From the cell containing the given text, extract its center point as [X, Y] coordinate. 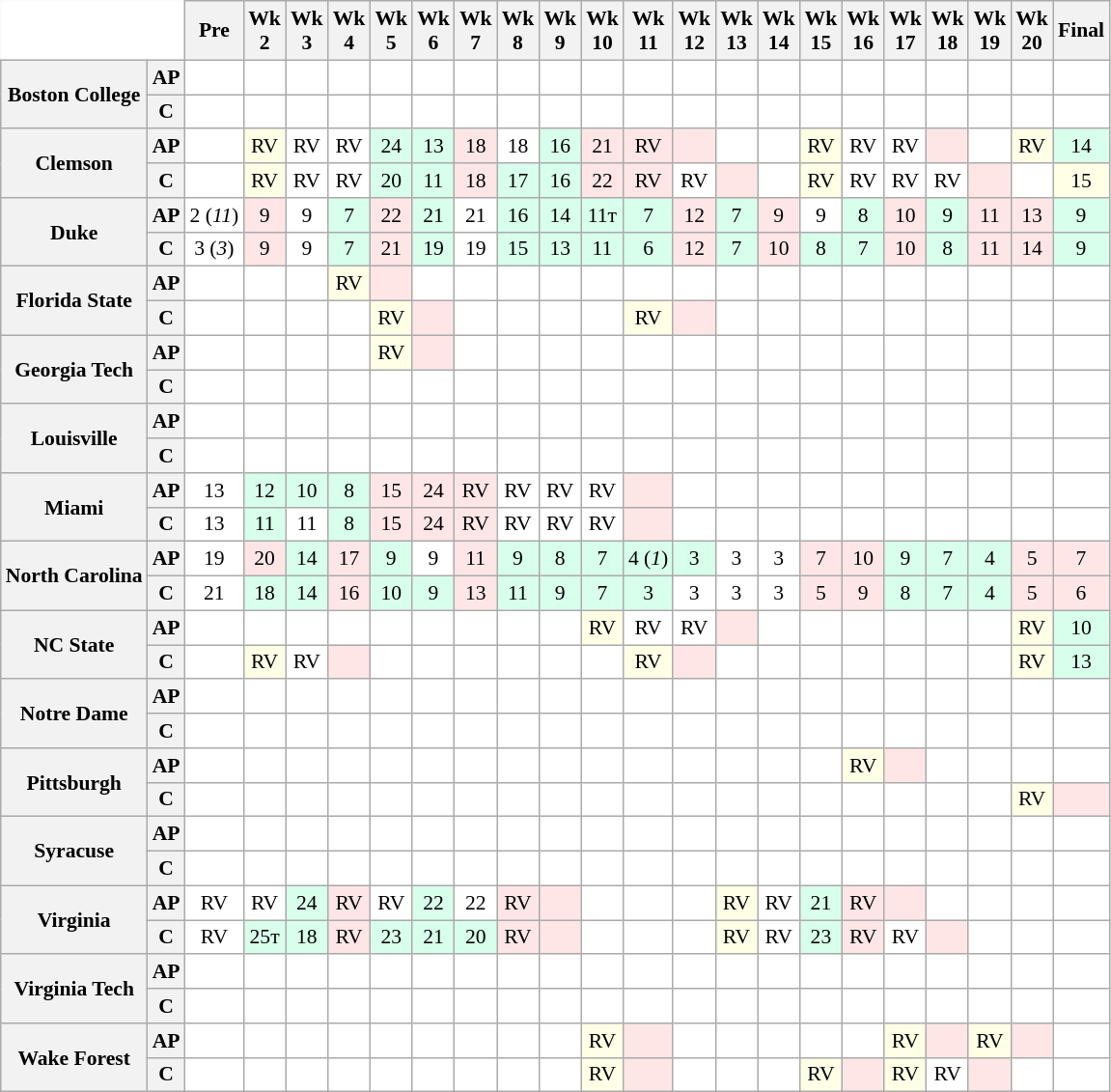
Georgia Tech [74, 369]
Wk16 [863, 31]
Louisville [74, 438]
Wk9 [560, 31]
2 (11) [214, 215]
Duke [74, 232]
Wk3 [307, 31]
Wk19 [989, 31]
North Carolina [74, 575]
Final [1081, 31]
Wk7 [476, 31]
Boston College [74, 95]
Virginia [74, 919]
Wk6 [433, 31]
Wk17 [905, 31]
Wk5 [391, 31]
Pittsburgh [74, 782]
4 (1) [649, 559]
Wk4 [349, 31]
Florida State [74, 301]
Wk18 [948, 31]
Wk12 [694, 31]
Pre [214, 31]
3 (3) [214, 249]
Wk2 [264, 31]
Notre Dame [74, 714]
Wk10 [602, 31]
Wk13 [736, 31]
Miami [74, 508]
Wk11 [649, 31]
Virginia Tech [74, 989]
11т [602, 215]
Clemson [74, 164]
Wake Forest [74, 1058]
25т [264, 938]
Wk8 [518, 31]
Syracuse [74, 852]
Wk15 [821, 31]
Wk20 [1032, 31]
Wk14 [779, 31]
NC State [74, 645]
